Determine the [x, y] coordinate at the center of the cell enclosing the given text.  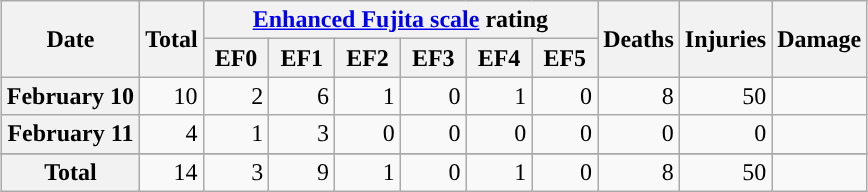
EF5 [565, 58]
February 11 [70, 134]
February 10 [70, 96]
Injuries [725, 39]
EF4 [499, 58]
2 [236, 96]
4 [172, 134]
Damage [820, 39]
EF1 [302, 58]
EF3 [433, 58]
9 [302, 172]
EF0 [236, 58]
14 [172, 172]
10 [172, 96]
Enhanced Fujita scale rating [400, 20]
EF2 [368, 58]
Deaths [639, 39]
Date [70, 39]
6 [302, 96]
